Detect which cell encompasses the target text, then output its (X, Y) center coordinate. 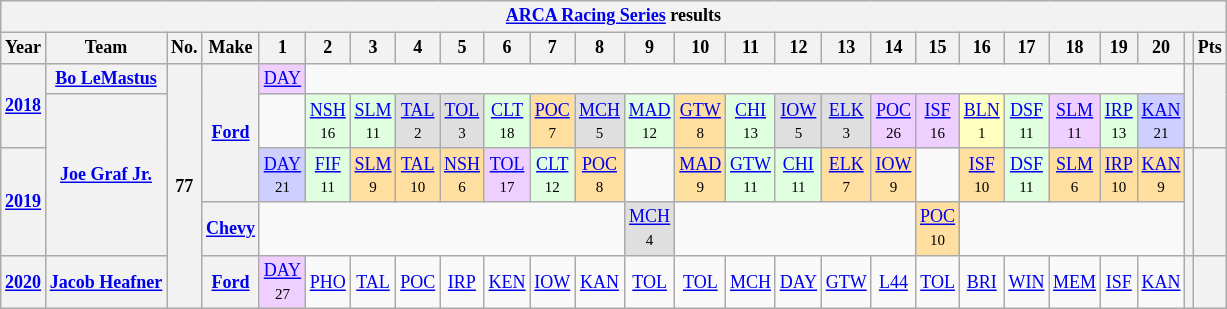
ISF (1118, 282)
18 (1075, 48)
4 (418, 48)
POC10 (938, 229)
GTW11 (751, 175)
GTW (846, 282)
Pts (1210, 48)
No. (184, 48)
15 (938, 48)
MEM (1075, 282)
BRI (982, 282)
TOL3 (462, 121)
MAD12 (650, 121)
FIF11 (328, 175)
POC7 (552, 121)
3 (373, 48)
POC (418, 282)
NSH6 (462, 175)
13 (846, 48)
Joe Graf Jr. (106, 174)
L44 (894, 282)
IOW5 (798, 121)
NSH16 (328, 121)
MCH5 (600, 121)
17 (1026, 48)
11 (751, 48)
Jacob Heafner (106, 282)
BLN1 (982, 121)
2019 (24, 202)
CHI13 (751, 121)
5 (462, 48)
12 (798, 48)
TAL (373, 282)
POC26 (894, 121)
2 (328, 48)
9 (650, 48)
77 (184, 186)
IRP10 (1118, 175)
TAL2 (418, 121)
TAL10 (418, 175)
IOW9 (894, 175)
Team (106, 48)
KEN (507, 282)
TOL17 (507, 175)
KAN9 (1161, 175)
GTW8 (700, 121)
DAY21 (282, 175)
ELK3 (846, 121)
DAY27 (282, 282)
19 (1118, 48)
16 (982, 48)
MAD9 (700, 175)
Chevy (231, 229)
MCH4 (650, 229)
6 (507, 48)
2020 (24, 282)
IOW (552, 282)
ELK7 (846, 175)
IRP13 (1118, 121)
ISF10 (982, 175)
SLM6 (1075, 175)
WIN (1026, 282)
SLM9 (373, 175)
IRP (462, 282)
Make (231, 48)
20 (1161, 48)
1 (282, 48)
KAN21 (1161, 121)
POC8 (600, 175)
ARCA Racing Series results (614, 16)
8 (600, 48)
PHO (328, 282)
MCH (751, 282)
14 (894, 48)
10 (700, 48)
ISF16 (938, 121)
Bo LeMastus (106, 78)
CLT12 (552, 175)
CLT18 (507, 121)
Year (24, 48)
7 (552, 48)
CHI11 (798, 175)
2018 (24, 106)
